Return the [x, y] coordinate for the center point of the cell that contains the specified text.  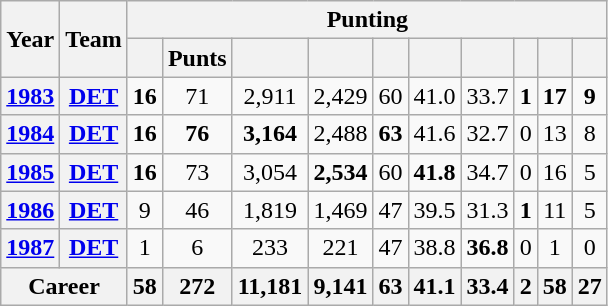
6 [197, 248]
2,488 [340, 134]
27 [590, 286]
71 [197, 96]
3,164 [270, 134]
1986 [30, 210]
17 [554, 96]
36.8 [488, 248]
Punting [367, 20]
221 [340, 248]
34.7 [488, 172]
9,141 [340, 286]
11 [554, 210]
38.8 [434, 248]
46 [197, 210]
41.0 [434, 96]
1,819 [270, 210]
2 [526, 286]
41.8 [434, 172]
Year [30, 39]
Punts [197, 58]
2,911 [270, 96]
272 [197, 286]
41.6 [434, 134]
Career [64, 286]
2,534 [340, 172]
76 [197, 134]
13 [554, 134]
8 [590, 134]
1984 [30, 134]
11,181 [270, 286]
2,429 [340, 96]
3,054 [270, 172]
73 [197, 172]
31.3 [488, 210]
33.7 [488, 96]
41.1 [434, 286]
Team [94, 39]
1985 [30, 172]
32.7 [488, 134]
1987 [30, 248]
1,469 [340, 210]
1983 [30, 96]
233 [270, 248]
39.5 [434, 210]
33.4 [488, 286]
